Scan for the cell matching the given text and deliver its (X, Y) coordinate at center. 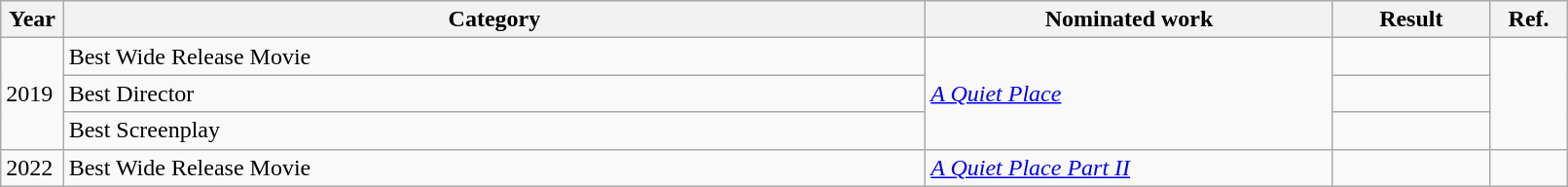
2019 (32, 93)
Best Screenplay (494, 131)
2022 (32, 168)
Best Director (494, 93)
Category (494, 19)
Ref. (1528, 19)
Result (1411, 19)
Year (32, 19)
Nominated work (1129, 19)
A Quiet Place (1129, 93)
A Quiet Place Part II (1129, 168)
